Output the (x, y) coordinate of the center of the cell containing the given text.  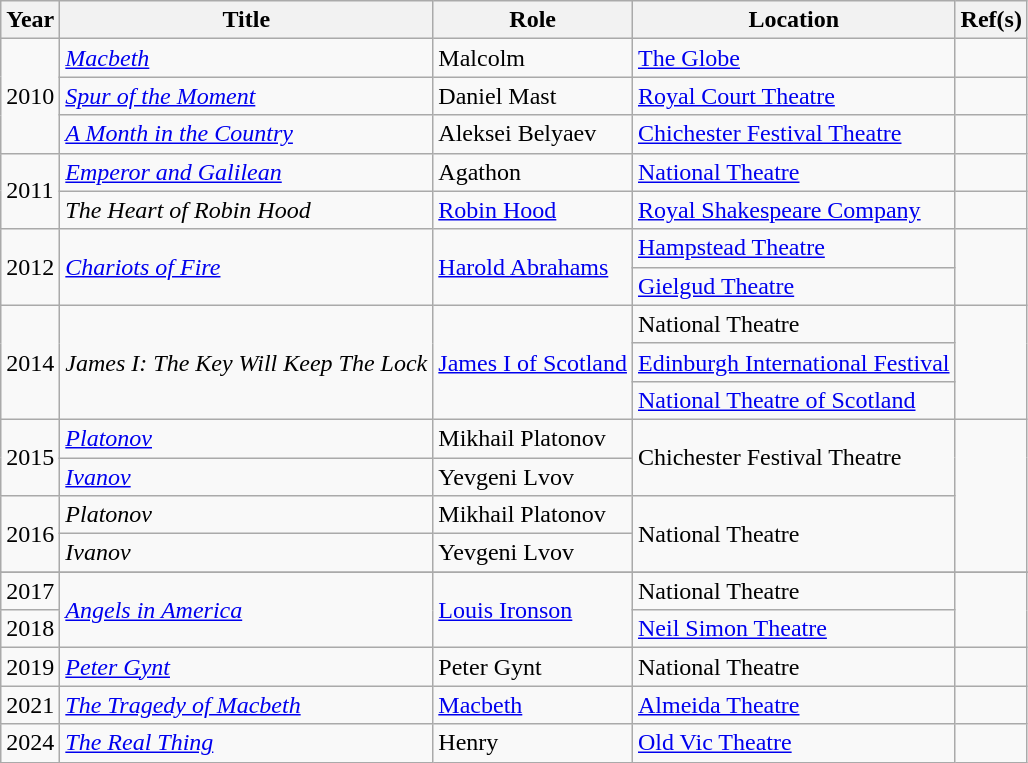
Aleksei Belyaev (533, 134)
Harold Abrahams (533, 267)
Chariots of Fire (246, 267)
A Month in the Country (246, 134)
The Real Thing (246, 743)
Year (30, 20)
2019 (30, 667)
James I of Scotland (533, 362)
Edinburgh International Festival (794, 362)
Henry (533, 743)
Ref(s) (991, 20)
Neil Simon Theatre (794, 629)
2024 (30, 743)
2021 (30, 705)
The Tragedy of Macbeth (246, 705)
Old Vic Theatre (794, 743)
The Globe (794, 58)
National Theatre of Scotland (794, 400)
Robin Hood (533, 210)
Gielgud Theatre (794, 286)
2010 (30, 96)
Hampstead Theatre (794, 248)
Title (246, 20)
Royal Shakespeare Company (794, 210)
Agathon (533, 172)
2015 (30, 457)
Emperor and Galilean (246, 172)
Royal Court Theatre (794, 96)
Almeida Theatre (794, 705)
James I: The Key Will Keep The Lock (246, 362)
2011 (30, 191)
Spur of the Moment (246, 96)
Louis Ironson (533, 610)
Angels in America (246, 610)
2017 (30, 591)
2012 (30, 267)
Daniel Mast (533, 96)
Location (794, 20)
The Heart of Robin Hood (246, 210)
2014 (30, 362)
2016 (30, 534)
Malcolm (533, 58)
Role (533, 20)
2018 (30, 629)
